Capture the cell that displays the provided text and extract its (X, Y) central coordinate. 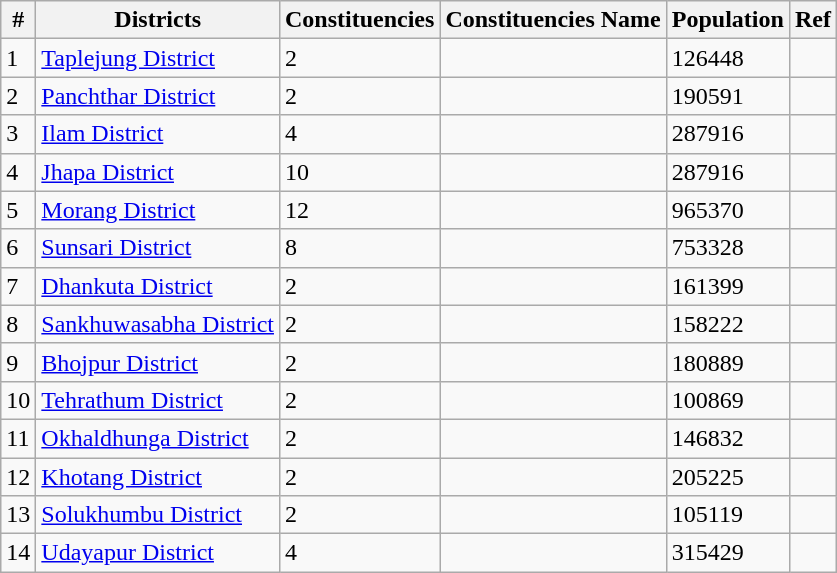
180889 (728, 362)
# (18, 20)
161399 (728, 286)
14 (18, 553)
126448 (728, 58)
7 (18, 286)
Okhaldhunga District (158, 438)
Dhankuta District (158, 286)
100869 (728, 400)
146832 (728, 438)
Taplejung District (158, 58)
Morang District (158, 210)
105119 (728, 515)
Panchthar District (158, 96)
190591 (728, 96)
315429 (728, 553)
Constituencies (359, 20)
Population (728, 20)
205225 (728, 477)
753328 (728, 248)
Udayapur District (158, 553)
3 (18, 134)
9 (18, 362)
6 (18, 248)
965370 (728, 210)
Ref (812, 20)
Districts (158, 20)
Jhapa District (158, 172)
5 (18, 210)
Constituencies Name (553, 20)
158222 (728, 324)
1 (18, 58)
Ilam District (158, 134)
Solukhumbu District (158, 515)
11 (18, 438)
Khotang District (158, 477)
Bhojpur District (158, 362)
Sankhuwasabha District (158, 324)
Tehrathum District (158, 400)
Sunsari District (158, 248)
13 (18, 515)
